Capture the cell that displays the provided text and extract its [x, y] central coordinate. 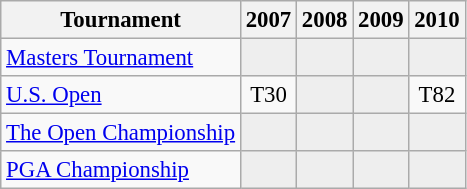
Masters Tournament [121, 58]
PGA Championship [121, 170]
Tournament [121, 20]
2009 [381, 20]
T82 [437, 95]
2010 [437, 20]
2008 [325, 20]
T30 [268, 95]
U.S. Open [121, 95]
The Open Championship [121, 133]
2007 [268, 20]
